Capture the cell that displays the provided text and extract its [x, y] central coordinate. 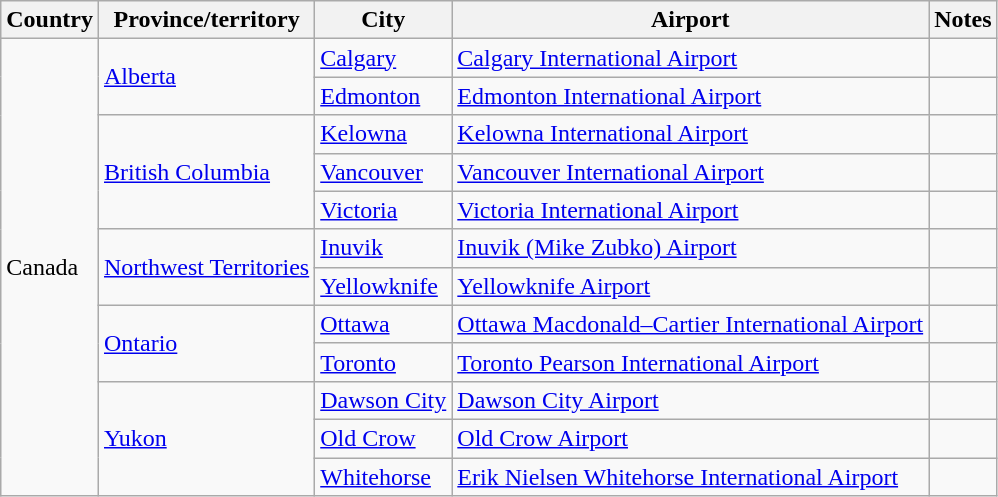
Yukon [206, 438]
Old Crow [384, 438]
Kelowna [384, 134]
Country [50, 20]
Inuvik [384, 248]
Erik Nielsen Whitehorse International Airport [690, 477]
Whitehorse [384, 477]
Victoria [384, 210]
Calgary [384, 58]
Old Crow Airport [690, 438]
Province/territory [206, 20]
Northwest Territories [206, 267]
Calgary International Airport [690, 58]
City [384, 20]
Ontario [206, 343]
Yellowknife [384, 286]
Vancouver [384, 172]
Kelowna International Airport [690, 134]
Airport [690, 20]
Canada [50, 268]
Yellowknife Airport [690, 286]
Inuvik (Mike Zubko) Airport [690, 248]
Notes [963, 20]
Victoria International Airport [690, 210]
Dawson City [384, 400]
Dawson City Airport [690, 400]
Edmonton International Airport [690, 96]
Alberta [206, 77]
British Columbia [206, 172]
Toronto [384, 362]
Ottawa [384, 324]
Vancouver International Airport [690, 172]
Toronto Pearson International Airport [690, 362]
Edmonton [384, 96]
Ottawa Macdonald–Cartier International Airport [690, 324]
